Output the (X, Y) coordinate of the center of the cell containing the given text.  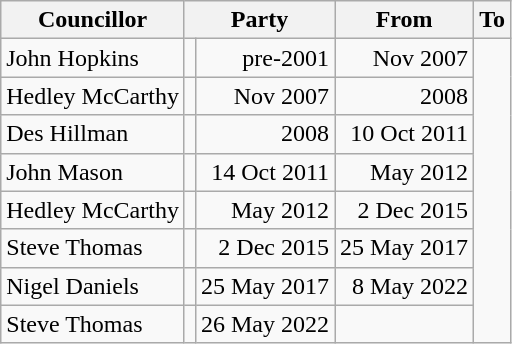
26 May 2022 (264, 324)
8 May 2022 (404, 286)
Des Hillman (93, 134)
Party (259, 20)
From (404, 20)
Nigel Daniels (93, 286)
John Mason (93, 172)
10 Oct 2011 (404, 134)
Councillor (93, 20)
To (492, 20)
John Hopkins (93, 58)
14 Oct 2011 (264, 172)
pre-2001 (264, 58)
